Detect which cell encompasses the target text, then output its (X, Y) center coordinate. 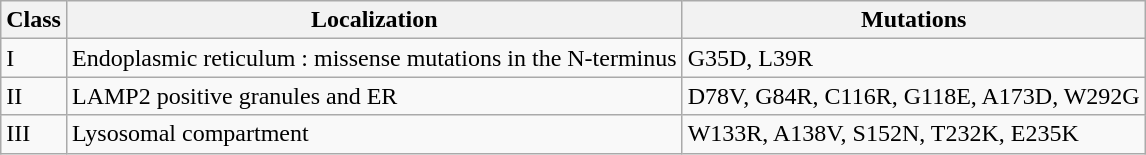
Mutations (914, 20)
W133R, A138V, S152N, T232K, E235K (914, 134)
G35D, L39R (914, 58)
III (34, 134)
Class (34, 20)
II (34, 96)
Localization (374, 20)
LAMP2 positive granules and ER (374, 96)
D78V, G84R, C116R, G118E, A173D, W292G (914, 96)
Lysosomal compartment (374, 134)
Endoplasmic reticulum : missense mutations in the N-terminus (374, 58)
I (34, 58)
